From the cell containing the given text, extract its center point as (X, Y) coordinate. 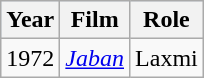
1972 (30, 58)
Jaban (95, 58)
Role (167, 20)
Laxmi (167, 58)
Film (95, 20)
Year (30, 20)
